Return [x, y] of the center of cell containing provided text 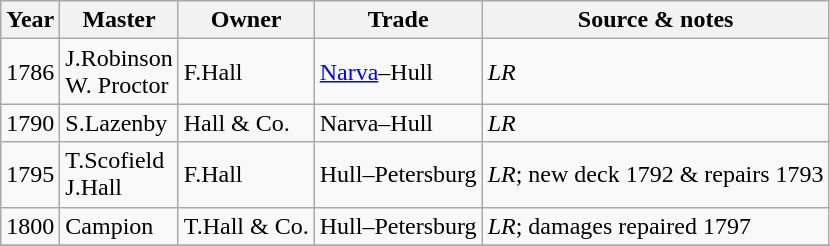
T.Hall & Co. [246, 226]
Master [119, 20]
LR; new deck 1792 & repairs 1793 [656, 174]
1800 [30, 226]
S.Lazenby [119, 123]
1795 [30, 174]
Owner [246, 20]
Year [30, 20]
LR; damages repaired 1797 [656, 226]
1790 [30, 123]
T.ScofieldJ.Hall [119, 174]
Campion [119, 226]
Source & notes [656, 20]
1786 [30, 72]
Trade [398, 20]
J.RobinsonW. Proctor [119, 72]
Hall & Co. [246, 123]
